Provide the (x, y) coordinate of the cell's center where the given text is located.  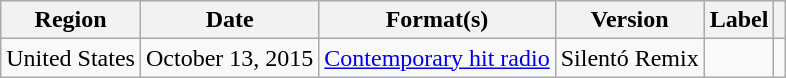
Date (229, 20)
Silentó Remix (630, 58)
Label (739, 20)
Format(s) (437, 20)
October 13, 2015 (229, 58)
Contemporary hit radio (437, 58)
Version (630, 20)
Region (71, 20)
United States (71, 58)
